From the cell containing the given text, extract its center point as [X, Y] coordinate. 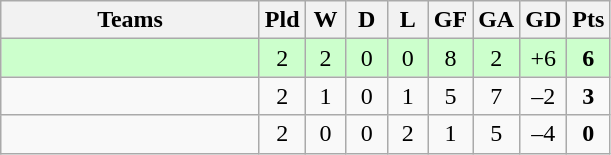
GF [450, 20]
6 [588, 58]
L [408, 20]
3 [588, 96]
W [326, 20]
7 [496, 96]
8 [450, 58]
–4 [544, 134]
Pld [282, 20]
GA [496, 20]
–2 [544, 96]
D [366, 20]
GD [544, 20]
Pts [588, 20]
+6 [544, 58]
Teams [130, 20]
